Pinpoint the cell where the given text exists, returning its (X, Y) midpoint coordinate. 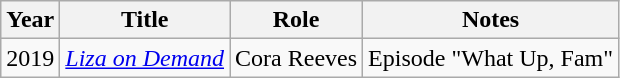
2019 (30, 58)
Year (30, 20)
Liza on Demand (145, 58)
Role (296, 20)
Cora Reeves (296, 58)
Episode "What Up, Fam" (491, 58)
Title (145, 20)
Notes (491, 20)
